Search for the cell housing the specified text and yield its (X, Y) center coordinate. 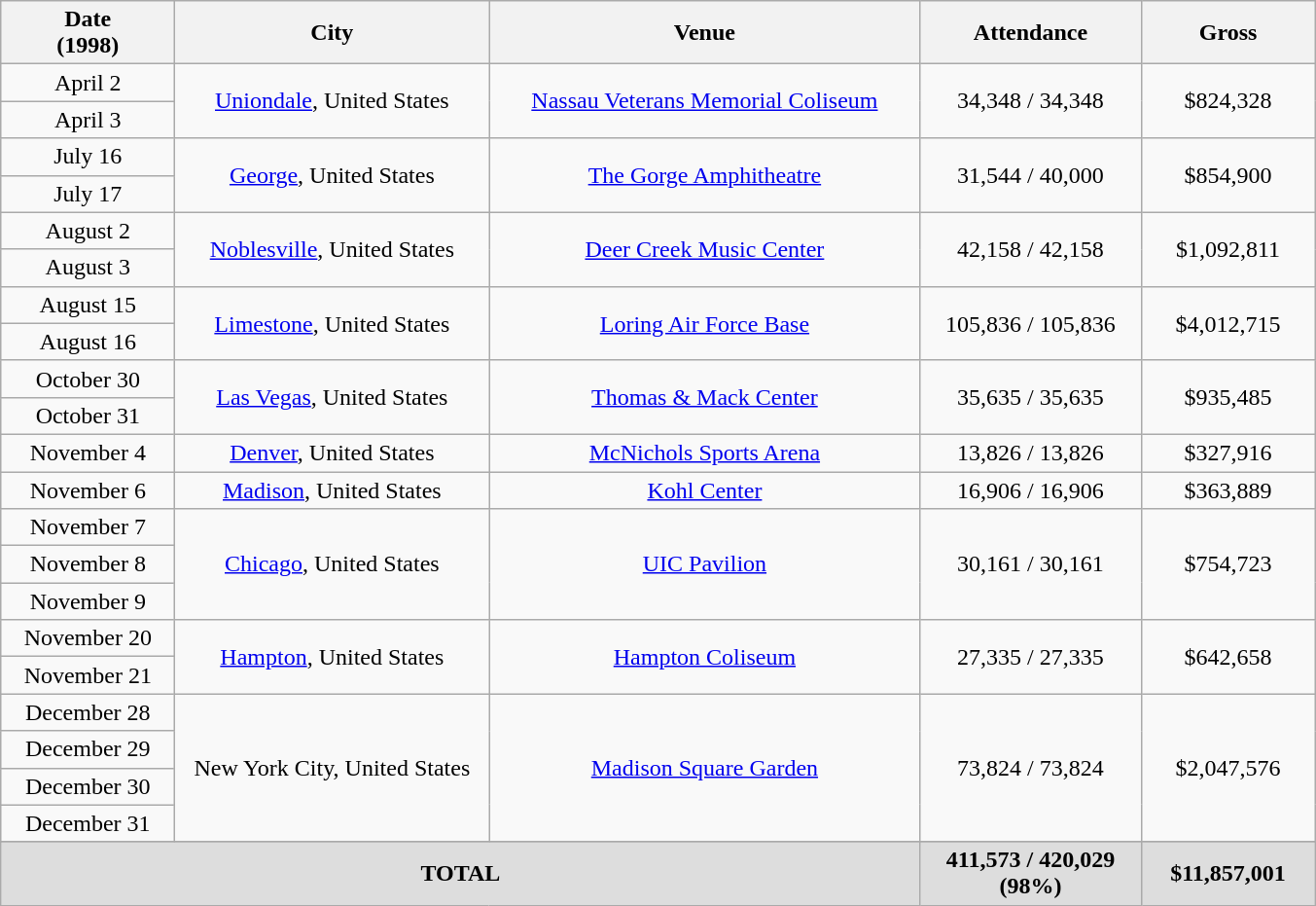
Hampton Coliseum (704, 657)
Kohl Center (704, 489)
City (333, 33)
Noblesville, United States (333, 249)
UIC Pavilion (704, 564)
November 21 (88, 675)
34,348 / 34,348 (1031, 101)
Nassau Veterans Memorial Coliseum (704, 101)
27,335 / 27,335 (1031, 657)
Madison, United States (333, 489)
35,635 / 35,635 (1031, 397)
$1,092,811 (1227, 249)
July 17 (88, 194)
Denver, United States (333, 453)
13,826 / 13,826 (1031, 453)
George, United States (333, 175)
December 28 (88, 712)
November 20 (88, 638)
$642,658 (1227, 657)
Venue (704, 33)
105,836 / 105,836 (1031, 323)
Date(1998) (88, 33)
The Gorge Amphitheatre (704, 175)
Hampton, United States (333, 657)
$11,857,001 (1227, 874)
$854,900 (1227, 175)
Deer Creek Music Center (704, 249)
August 15 (88, 305)
November 4 (88, 453)
Gross (1227, 33)
30,161 / 30,161 (1031, 564)
December 31 (88, 823)
$363,889 (1227, 489)
McNichols Sports Arena (704, 453)
Chicago, United States (333, 564)
Loring Air Force Base (704, 323)
16,906 / 16,906 (1031, 489)
October 31 (88, 416)
April 3 (88, 120)
August 3 (88, 268)
411,573 / 420,029 (98%) (1031, 874)
$4,012,715 (1227, 323)
73,824 / 73,824 (1031, 768)
October 30 (88, 379)
Uniondale, United States (333, 101)
December 29 (88, 749)
Thomas & Mack Center (704, 397)
Attendance (1031, 33)
December 30 (88, 786)
Madison Square Garden (704, 768)
$824,328 (1227, 101)
TOTAL (461, 874)
$754,723 (1227, 564)
November 7 (88, 527)
Las Vegas, United States (333, 397)
November 8 (88, 564)
31,544 / 40,000 (1031, 175)
Limestone, United States (333, 323)
August 16 (88, 342)
$935,485 (1227, 397)
July 16 (88, 157)
$2,047,576 (1227, 768)
November 9 (88, 601)
April 2 (88, 83)
August 2 (88, 231)
New York City, United States (333, 768)
$327,916 (1227, 453)
42,158 / 42,158 (1031, 249)
November 6 (88, 489)
